Pinpoint the cell where the given text exists, returning its (x, y) midpoint coordinate. 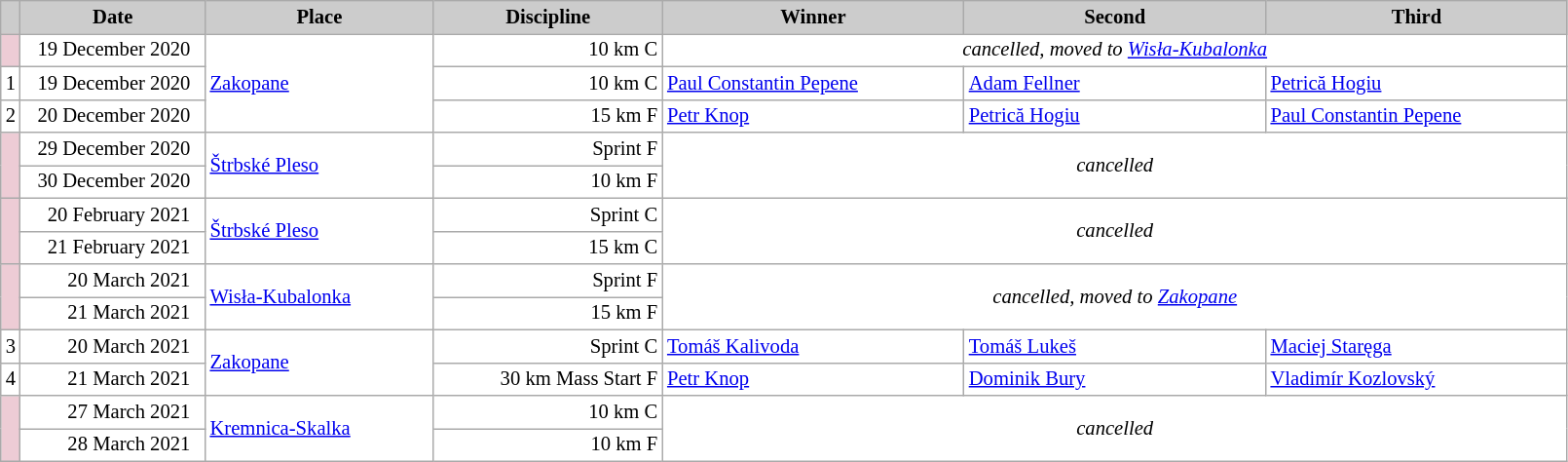
29 December 2020 (113, 149)
Tomáš Lukeš (1115, 346)
Date (113, 17)
1 (11, 83)
15 km C (547, 248)
20 February 2021 (113, 214)
Winner (813, 17)
27 March 2021 (113, 412)
Tomáš Kalivoda (813, 346)
2 (11, 116)
30 km Mass Start F (547, 379)
Vladimír Kozlovský (1417, 379)
cancelled, moved to Zakopane (1114, 296)
Dominik Bury (1115, 379)
Second (1115, 17)
4 (11, 379)
20 December 2020 (113, 116)
Discipline (547, 17)
Maciej Staręga (1417, 346)
30 December 2020 (113, 181)
28 March 2021 (113, 444)
Place (319, 17)
Third (1417, 17)
Wisła-Kubalonka (319, 296)
Adam Fellner (1115, 83)
21 February 2021 (113, 248)
Kremnica-Skalka (319, 429)
cancelled, moved to Wisła-Kubalonka (1114, 50)
3 (11, 346)
